Provide the (x, y) coordinate of the cell's center where the given text is located.  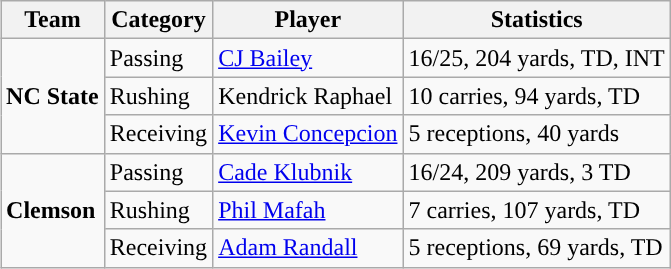
Phil Mafah (308, 210)
Player (308, 20)
Cade Klubnik (308, 172)
7 carries, 107 yards, TD (536, 210)
Adam Randall (308, 248)
Kevin Concepcion (308, 134)
10 carries, 94 yards, TD (536, 96)
Clemson (53, 210)
CJ Bailey (308, 58)
Statistics (536, 20)
NC State (53, 96)
16/25, 204 yards, TD, INT (536, 58)
5 receptions, 69 yards, TD (536, 248)
Category (158, 20)
Team (53, 20)
Kendrick Raphael (308, 96)
5 receptions, 40 yards (536, 134)
16/24, 209 yards, 3 TD (536, 172)
